Capture the cell that displays the provided text and extract its [X, Y] central coordinate. 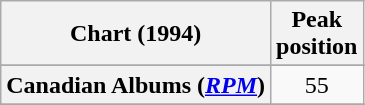
Canadian Albums (RPM) [136, 85]
Chart (1994) [136, 34]
Peakposition [317, 34]
55 [317, 85]
